Find where the given text appears and provide that cell's center as [x, y] coordinate. 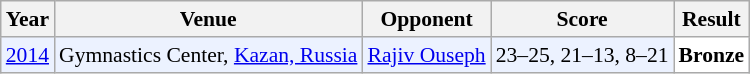
Score [582, 19]
Rajiv Ouseph [426, 55]
Year [28, 19]
Gymnastics Center, Kazan, Russia [208, 55]
Venue [208, 19]
Bronze [712, 55]
2014 [28, 55]
Opponent [426, 19]
23–25, 21–13, 8–21 [582, 55]
Result [712, 19]
